Identify which cell holds the provided text, then report its (x, y) central coordinate. 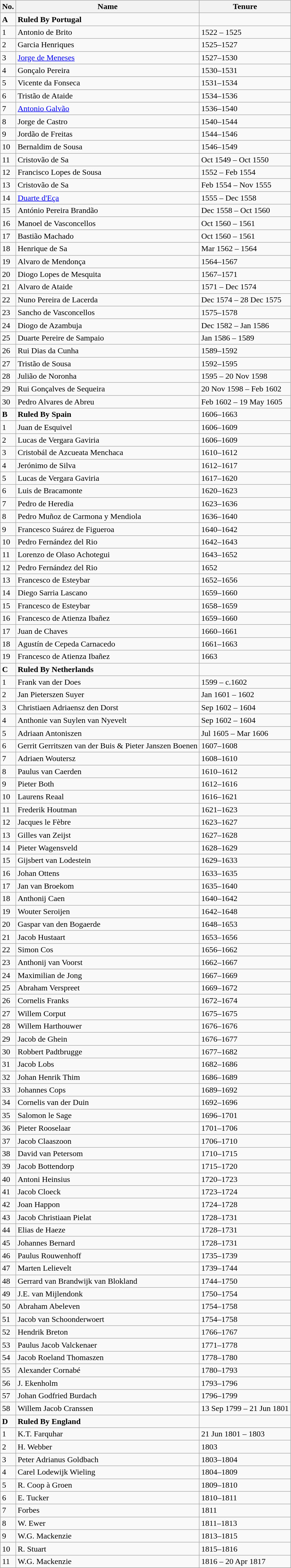
Johan Godfried Burdach (107, 1396)
1642–1643 (245, 542)
1635–1640 (245, 886)
1652–1656 (245, 580)
1534–1536 (245, 96)
49 (8, 1294)
1633–1635 (245, 873)
Pedro Muñoz de Carmona y Mendiola (107, 516)
No. (8, 7)
1796–1799 (245, 1396)
1778–1780 (245, 1357)
1546–1549 (245, 147)
1648–1653 (245, 924)
Jacob Hustaart (107, 937)
Pedro Alvares de Abreu (107, 402)
Duarte Pereire de Sampaio (107, 338)
1595 – 20 Nov 1598 (245, 376)
Peter Adrianus Goldbach (107, 1460)
Duarte d'Eça (107, 198)
Marten Lelievelt (107, 1268)
Diogo de Azambuja (107, 325)
Paulus Jacob Valckenaer (107, 1345)
1676–1677 (245, 1039)
1739–1744 (245, 1268)
Tristão de Ataide (107, 96)
B (8, 415)
Jerónimo de Silva (107, 465)
Alexander Cornabé (107, 1370)
1689–1692 (245, 1090)
Anthonij van Voorst (107, 962)
Francisco Lopes de Sousa (107, 172)
1720–1723 (245, 1179)
Antonio Galvão (107, 108)
Dec 1558 – Oct 1560 (245, 211)
56 (8, 1383)
Nuno Pereira de Lacerda (107, 300)
Salomon le Sage (107, 1115)
43 (8, 1217)
1803 (245, 1447)
1652 (245, 568)
Agustín de Cepeda Carnacedo (107, 644)
1621–1623 (245, 810)
1744–1750 (245, 1281)
1530–1531 (245, 70)
Cornelis van der Duin (107, 1103)
1701–1706 (245, 1128)
1811 (245, 1510)
R. Stuart (107, 1549)
Willem Harthouwer (107, 1026)
1607–1608 (245, 746)
Maximilian de Jong (107, 975)
Cristobál de Azcueata Menchaca (107, 453)
Jan van Broekom (107, 886)
42 (8, 1205)
Wouter Seroijen (107, 911)
1643–1652 (245, 554)
32 (8, 1077)
1810–1811 (245, 1498)
Jacob van Schoonderwoert (107, 1319)
39 (8, 1166)
1525–1527 (245, 45)
1575–1578 (245, 312)
53 (8, 1345)
Bernaldim de Sousa (107, 147)
Jacob de Ghein (107, 1039)
Abraham Abeleven (107, 1306)
C (8, 669)
Jan 1601 – 1602 (245, 695)
Name (107, 7)
Adriaan Antoniszen (107, 733)
1612–1616 (245, 784)
Gerrit Gerritszen van der Buis & Pieter Janszen Boenen (107, 746)
33 (8, 1090)
Jacob Lobs (107, 1064)
W. Ewer (107, 1523)
1544–1546 (245, 134)
Ruled By Netherlands (107, 669)
1771–1778 (245, 1345)
1793–1796 (245, 1383)
António Pereira Brandão (107, 211)
Dec 1582 – Jan 1586 (245, 325)
1804–1809 (245, 1472)
Garcia Henriques (107, 45)
58 (8, 1409)
Jacob Cloeck (107, 1192)
1536–1540 (245, 108)
Jul 1605 – Mar 1606 (245, 733)
Tenure (245, 7)
Francesco Suárez de Figueroa (107, 529)
1682–1686 (245, 1064)
40 (8, 1179)
1527–1530 (245, 58)
Pedro de Heredia (107, 504)
Sancho de Vasconcellos (107, 312)
Pieter Both (107, 784)
20 Nov 1598 – Feb 1602 (245, 389)
1669–1672 (245, 988)
1540–1544 (245, 121)
Joan Happon (107, 1205)
Jan 1586 – 1589 (245, 338)
David van Petersom (107, 1153)
Willem Jacob Cranssen (107, 1409)
1627–1628 (245, 835)
Pieter Rooselaar (107, 1128)
1555 – Dec 1558 (245, 198)
Gaspar van den Bogaerde (107, 924)
1780–1793 (245, 1370)
Jacob Bottendorp (107, 1166)
Jan Pieterszen Suyer (107, 695)
Jorge de Meneses (107, 58)
1642–1648 (245, 911)
1592–1595 (245, 363)
1522 – 1525 (245, 32)
J.E. van Mijlendonk (107, 1294)
44 (8, 1230)
Johan Henrik Thim (107, 1077)
1723–1724 (245, 1192)
1662–1667 (245, 962)
46 (8, 1256)
Johannes Bernard (107, 1243)
1667–1669 (245, 975)
1686–1689 (245, 1077)
J. Ekenholm (107, 1383)
1653–1656 (245, 937)
1531–1534 (245, 83)
1623–1636 (245, 504)
Simon Cos (107, 950)
1623–1627 (245, 822)
1816 – 20 Apr 1817 (245, 1561)
Gijsbert van Lodestein (107, 861)
Juan de Esquivel (107, 427)
47 (8, 1268)
1663 (245, 657)
Willem Corput (107, 1014)
Robbert Padtbrugge (107, 1052)
52 (8, 1332)
Forbes (107, 1510)
1567–1571 (245, 274)
1612–1617 (245, 465)
1629–1633 (245, 861)
1811–1813 (245, 1523)
51 (8, 1319)
1724–1728 (245, 1205)
34 (8, 1103)
1606–1663 (245, 415)
Ruled By Spain (107, 415)
Rui Dias da Cunha (107, 351)
41 (8, 1192)
Paulus Rouwenhoff (107, 1256)
Anthonij Caen (107, 899)
Rui Gonçalves de Sequeira (107, 389)
Frank van der Does (107, 682)
Ruled By Portugal (107, 19)
37 (8, 1141)
Gerrard van Brandwijk van Blokland (107, 1281)
Manoel de Vasconcellos (107, 223)
Julião de Noronha (107, 376)
Vicente da Fonseca (107, 83)
Frederik Houtman (107, 810)
1715–1720 (245, 1166)
Dec 1574 – 28 Dec 1575 (245, 300)
D (8, 1421)
1710–1715 (245, 1153)
55 (8, 1370)
Jacques le Fèbre (107, 822)
1677–1682 (245, 1052)
Gonçalo Pereira (107, 70)
1750–1754 (245, 1294)
38 (8, 1153)
1658–1659 (245, 606)
Laurens Reaal (107, 797)
Jacob Claaszoon (107, 1141)
1696–1701 (245, 1115)
Johannes Cops (107, 1090)
Paulus van Caerden (107, 771)
Jordão de Freitas (107, 134)
1815–1816 (245, 1549)
Diogo Lopes de Mesquita (107, 274)
1628–1629 (245, 848)
Luis de Bracamonte (107, 491)
Juan de Chaves (107, 631)
Ruled By England (107, 1421)
1735–1739 (245, 1256)
Adriaen Woutersz (107, 758)
21 Jun 1801 – 1803 (245, 1434)
1706–1710 (245, 1141)
Bastião Machado (107, 236)
Anthonie van Suylen van Nyevelt (107, 720)
Oct 1549 – Oct 1550 (245, 160)
13 Sep 1799 – 21 Jun 1801 (245, 1409)
1813–1815 (245, 1536)
36 (8, 1128)
1589–1592 (245, 351)
1617–1620 (245, 478)
Henrique de Sa (107, 249)
1672–1674 (245, 1001)
1656–1662 (245, 950)
1661–1663 (245, 644)
Feb 1602 – 19 May 1605 (245, 402)
1636–1640 (245, 516)
1571 – Dec 1574 (245, 287)
1608–1610 (245, 758)
45 (8, 1243)
Alvaro de Ataide (107, 287)
Diego Sarria Lascano (107, 593)
Jacob Christiaan Pielat (107, 1217)
Pieter Wagensveld (107, 848)
1692–1696 (245, 1103)
1660–1661 (245, 631)
54 (8, 1357)
Mar 1562 – 1564 (245, 249)
R. Coop à Groen (107, 1485)
1564–1567 (245, 262)
Johan Ottens (107, 873)
48 (8, 1281)
1599 – c.1602 (245, 682)
Jorge de Castro (107, 121)
35 (8, 1115)
E. Tucker (107, 1498)
Feb 1554 – Nov 1555 (245, 185)
1809–1810 (245, 1485)
Elias de Haeze (107, 1230)
K.T. Farquhar (107, 1434)
Christiaen Adriaensz den Dorst (107, 707)
Cornelis Franks (107, 1001)
Lorenzo de Olaso Achotegui (107, 554)
1620–1623 (245, 491)
Alvaro de Mendonça (107, 262)
Hendrik Breton (107, 1332)
Jacob Roeland Thomaszen (107, 1357)
Antoni Heinsius (107, 1179)
H. Webber (107, 1447)
Antonio de Brito (107, 32)
Carel Lodewijk Wieling (107, 1472)
1616–1621 (245, 797)
Tristão de Sousa (107, 363)
1766–1767 (245, 1332)
A (8, 19)
1675–1675 (245, 1014)
Abraham Verspreet (107, 988)
50 (8, 1306)
57 (8, 1396)
1552 – Feb 1554 (245, 172)
Gilles van Zeijst (107, 835)
31 (8, 1064)
1803–1804 (245, 1460)
1676–1676 (245, 1026)
